Determine the [x, y] coordinate at the center of the cell enclosing the given text.  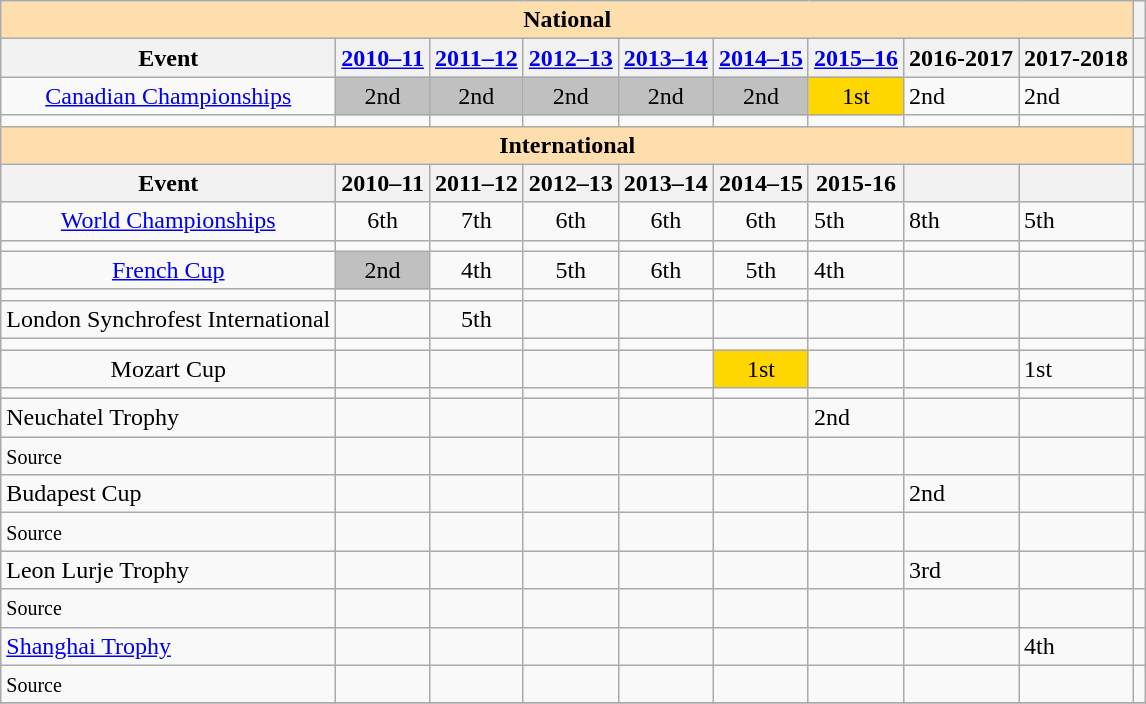
Mozart Cup [168, 369]
3rd [960, 570]
International [568, 145]
French Cup [168, 270]
8th [960, 221]
Shanghai Trophy [168, 646]
Budapest Cup [168, 494]
7th [476, 221]
London Synchrofest International [168, 319]
National [568, 20]
2016-2017 [960, 58]
2015–16 [856, 58]
2017-2018 [1076, 58]
2015-16 [856, 183]
World Championships [168, 221]
Canadian Championships [168, 96]
Leon Lurje Trophy [168, 570]
Neuchatel Trophy [168, 418]
